Search for the cell housing the specified text and yield its [x, y] center coordinate. 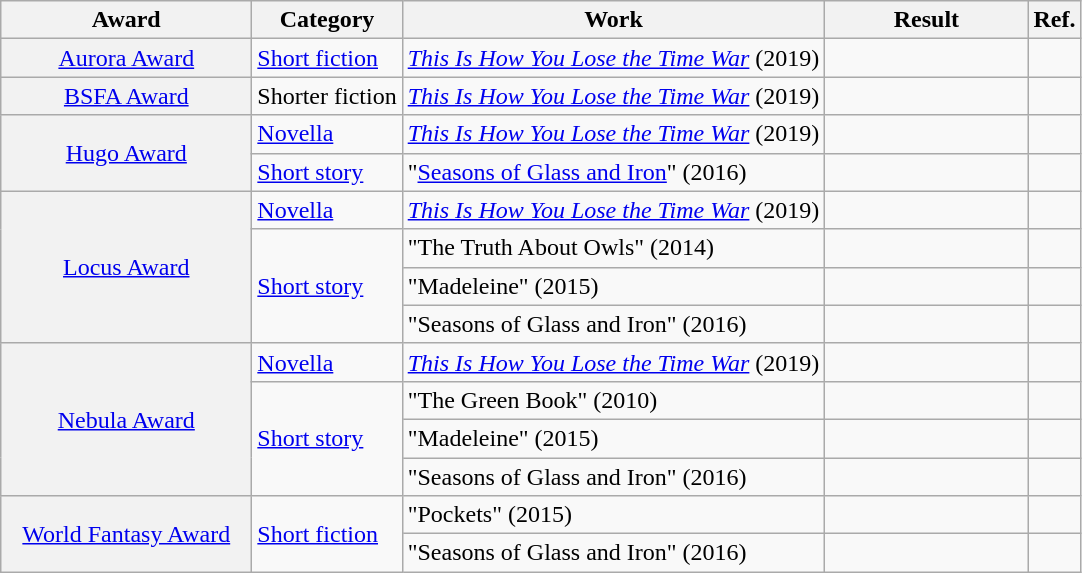
Ref. [1054, 20]
"Pockets" (2015) [614, 515]
Result [926, 20]
Work [614, 20]
Locus Award [126, 267]
Award [126, 20]
"The Truth About Owls" (2014) [614, 248]
"The Green Book" (2010) [614, 400]
BSFA Award [126, 96]
World Fantasy Award [126, 534]
Aurora Award [126, 58]
Hugo Award [126, 153]
Category [327, 20]
Shorter fiction [327, 96]
Nebula Award [126, 419]
